Scan for the cell matching the given text and deliver its (x, y) coordinate at center. 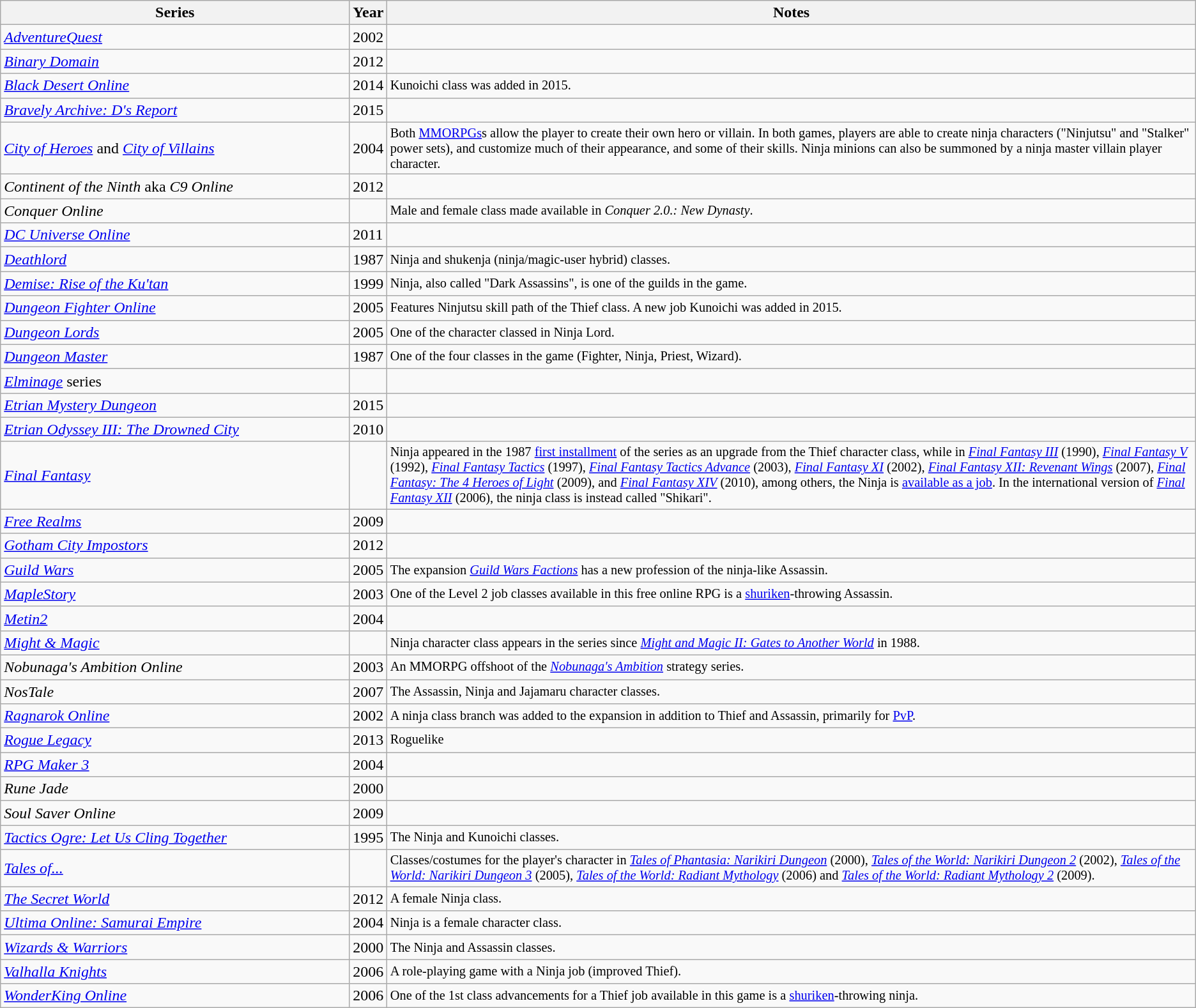
One of the 1st class advancements for a Thief job available in this game is a shuriken-throwing ninja. (791, 996)
A role-playing game with a Ninja job (improved Thief). (791, 972)
DC Universe Online (175, 235)
Conquer Online (175, 211)
One of the character classed in Ninja Lord. (791, 332)
The expansion Guild Wars Factions has a new profession of the ninja-like Assassin. (791, 570)
NosTale (175, 692)
Year (368, 13)
2014 (368, 86)
Tactics Ogre: Let Us Cling Together (175, 837)
Ninja character class appears in the series since Might and Magic II: Gates to Another World in 1988. (791, 643)
Dungeon Fighter Online (175, 308)
Roguelike (791, 740)
Valhalla Knights (175, 972)
Etrian Odyssey III: The Drowned City (175, 429)
1999 (368, 284)
Series (175, 13)
2010 (368, 429)
AdventureQuest (175, 37)
A ninja class branch was added to the expansion in addition to Thief and Assassin, primarily for PvP. (791, 716)
The Secret World (175, 899)
Final Fantasy (175, 475)
2011 (368, 235)
Male and female class made available in Conquer 2.0.: New Dynasty. (791, 211)
Ninja, also called "Dark Assassins", is one of the guilds in the game. (791, 284)
Notes (791, 13)
Kunoichi class was added in 2015. (791, 86)
Binary Domain (175, 61)
Bravely Archive: D's Report (175, 110)
Gotham City Impostors (175, 546)
RPG Maker 3 (175, 765)
Guild Wars (175, 570)
WonderKing Online (175, 996)
Etrian Mystery Dungeon (175, 405)
Tales of... (175, 868)
Dungeon Master (175, 356)
The Assassin, Ninja and Jajamaru character classes. (791, 692)
1995 (368, 837)
Black Desert Online (175, 86)
The Ninja and Kunoichi classes. (791, 837)
Ninja and shukenja (ninja/magic-user hybrid) classes. (791, 259)
Free Realms (175, 521)
An MMORPG offshoot of the Nobunaga's Ambition strategy series. (791, 667)
Rogue Legacy (175, 740)
Might & Magic (175, 643)
Deathlord (175, 259)
Ragnarok Online (175, 716)
A female Ninja class. (791, 899)
Soul Saver Online (175, 813)
Rune Jade (175, 789)
Continent of the Ninth aka C9 Online (175, 187)
Metin2 (175, 618)
MapleStory (175, 594)
The Ninja and Assassin classes. (791, 947)
Nobunaga's Ambition Online (175, 667)
Demise: Rise of the Ku'tan (175, 284)
2007 (368, 692)
Elminage series (175, 381)
Ultima Online: Samurai Empire (175, 923)
City of Heroes and City of Villains (175, 148)
Ninja is a female character class. (791, 923)
Dungeon Lords (175, 332)
Features Ninjutsu skill path of the Thief class. A new job Kunoichi was added in 2015. (791, 308)
Wizards & Warriors (175, 947)
One of the four classes in the game (Fighter, Ninja, Priest, Wizard). (791, 356)
One of the Level 2 job classes available in this free online RPG is a shuriken-throwing Assassin. (791, 594)
2013 (368, 740)
